Identify which cell holds the provided text, then report its (X, Y) central coordinate. 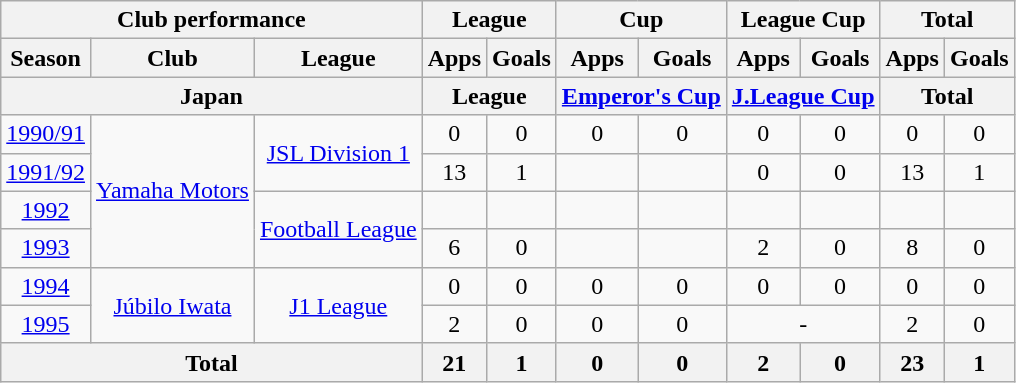
23 (912, 362)
6 (454, 248)
1993 (46, 248)
1991/92 (46, 172)
Júbilo Iwata (172, 305)
Football League (338, 229)
1990/91 (46, 134)
Yamaha Motors (172, 191)
Emperor's Cup (641, 96)
League Cup (803, 20)
1994 (46, 286)
Japan (212, 96)
21 (454, 362)
Cup (641, 20)
Season (46, 58)
1992 (46, 210)
1995 (46, 324)
J1 League (338, 305)
8 (912, 248)
JSL Division 1 (338, 153)
Club (172, 58)
J.League Cup (803, 96)
Club performance (212, 20)
- (803, 324)
